Capture the cell that displays the provided text and extract its [X, Y] central coordinate. 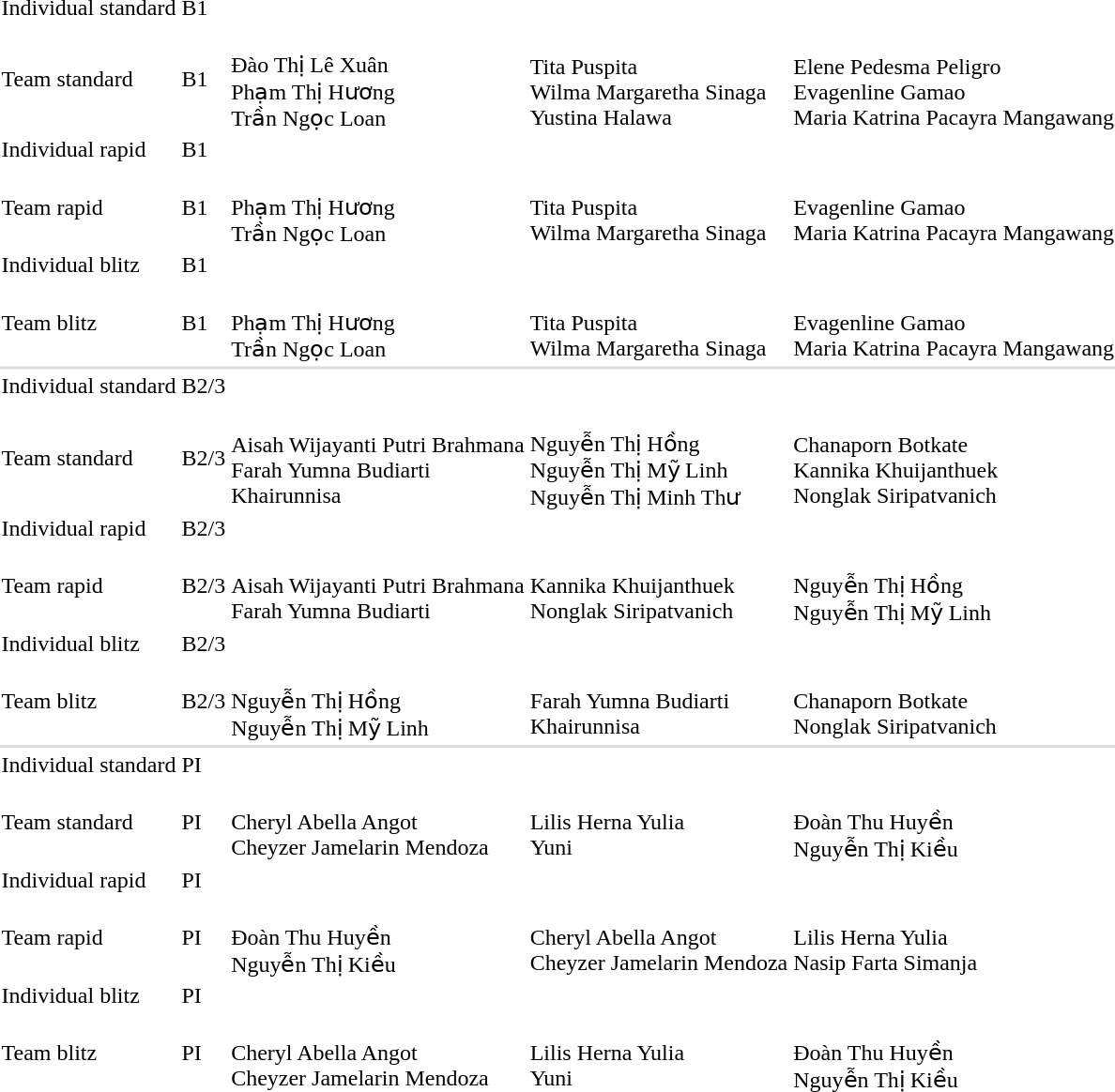
Đoàn Thu HuyềnNguyễn Thị Kiều [378, 938]
Farah Yumna BudiartiKhairunnisa [659, 702]
Aisah Wijayanti Putri BrahmanaFarah Yumna Budiarti [378, 585]
Nguyễn Thị HồngNguyễn Thị Mỹ Linh [378, 702]
Nguyễn Thị HồngNguyễn Thị Mỹ LinhNguyễn Thị Minh Thư [659, 458]
Kannika KhuijanthuekNonglak Siripatvanich [659, 585]
Aisah Wijayanti Putri BrahmanaFarah Yumna BudiartiKhairunnisa [378, 458]
Lilis Herna YuliaYuni [659, 822]
Đào Thị Lê XuânPhạm Thị HươngTrần Ngọc Loan [378, 79]
Tita PuspitaWilma Margaretha SinagaYustina Halawa [659, 79]
